Find where the given text appears and provide that cell's center as (x, y) coordinate. 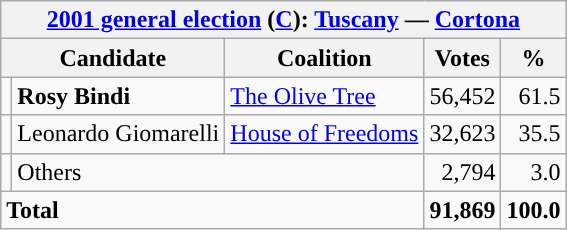
2,794 (462, 172)
35.5 (534, 134)
Coalition (324, 58)
Candidate (113, 58)
56,452 (462, 96)
House of Freedoms (324, 134)
91,869 (462, 210)
100.0 (534, 210)
2001 general election (C): Tuscany — Cortona (284, 20)
Rosy Bindi (118, 96)
Leonardo Giomarelli (118, 134)
3.0 (534, 172)
Total (212, 210)
% (534, 58)
Others (218, 172)
Votes (462, 58)
32,623 (462, 134)
61.5 (534, 96)
The Olive Tree (324, 96)
